Determine the [x, y] coordinate at the center of the cell enclosing the given text.  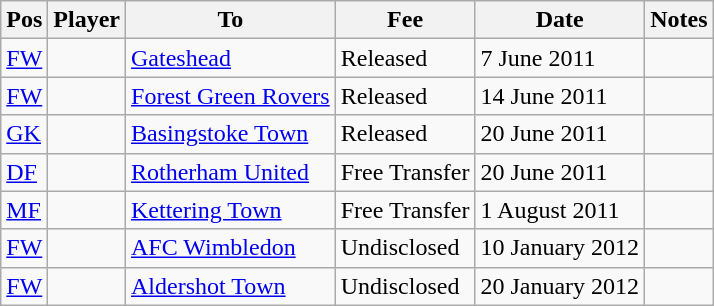
DF [24, 172]
MF [24, 210]
10 January 2012 [560, 248]
Basingstoke Town [231, 134]
Player [87, 20]
Forest Green Rovers [231, 96]
7 June 2011 [560, 58]
Kettering Town [231, 210]
Gateshead [231, 58]
Notes [679, 20]
Fee [405, 20]
Pos [24, 20]
14 June 2011 [560, 96]
To [231, 20]
Rotherham United [231, 172]
Aldershot Town [231, 286]
20 January 2012 [560, 286]
AFC Wimbledon [231, 248]
Date [560, 20]
GK [24, 134]
1 August 2011 [560, 210]
